Provide the [x, y] coordinate of the cell's center where the given text is located.  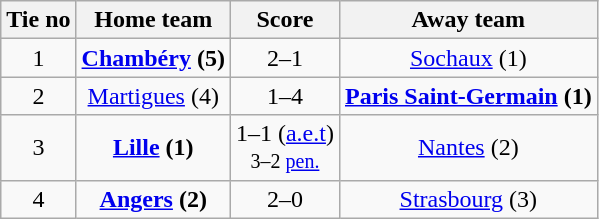
Score [284, 20]
Chambéry (5) [153, 58]
Strasbourg (3) [468, 199]
2 [38, 96]
1–1 (a.e.t)3–2 pen. [284, 148]
Tie no [38, 20]
2–0 [284, 199]
Paris Saint-Germain (1) [468, 96]
Angers (2) [153, 199]
4 [38, 199]
Nantes (2) [468, 148]
Away team [468, 20]
1–4 [284, 96]
Martigues (4) [153, 96]
Sochaux (1) [468, 58]
Home team [153, 20]
3 [38, 148]
1 [38, 58]
2–1 [284, 58]
Lille (1) [153, 148]
